Return [X, Y] of the center of cell containing provided text 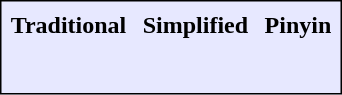
Traditional [68, 25]
Simplified [195, 25]
Pinyin [298, 25]
